For the text-containing cell, return its midpoint in [x, y] coordinate format. 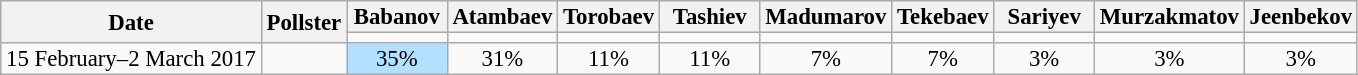
Madumarov [826, 17]
35% [396, 59]
15 February–2 March 2017 [132, 59]
Pollster [304, 22]
Atambaev [502, 17]
Torobaev [609, 17]
Jeenbekov [1300, 17]
Tashiev [710, 17]
Tekebaev [943, 17]
Sariyev [1044, 17]
31% [502, 59]
Babanov [396, 17]
Murzakmatov [1169, 17]
Date [132, 22]
